Return the (x, y) coordinate for the center point of the cell that contains the specified text.  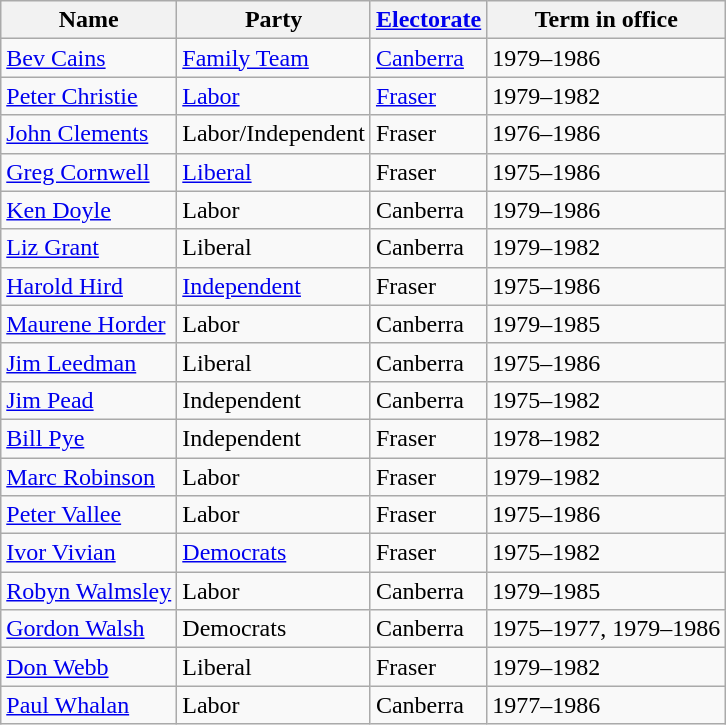
1976–1986 (606, 134)
Family Team (274, 58)
Peter Christie (89, 96)
Maurene Horder (89, 324)
John Clements (89, 134)
Marc Robinson (89, 477)
Liz Grant (89, 248)
Paul Whalan (89, 705)
Labor/Independent (274, 134)
Party (274, 20)
Ivor Vivian (89, 553)
1978–1982 (606, 438)
Jim Leedman (89, 362)
Ken Doyle (89, 210)
Name (89, 20)
Harold Hird (89, 286)
Term in office (606, 20)
Robyn Walmsley (89, 591)
Greg Cornwell (89, 172)
1975–1977, 1979–1986 (606, 629)
Peter Vallee (89, 515)
Jim Pead (89, 400)
Electorate (428, 20)
Gordon Walsh (89, 629)
Bill Pye (89, 438)
Bev Cains (89, 58)
Don Webb (89, 667)
1977–1986 (606, 705)
